Search for the cell housing the specified text and yield its [x, y] center coordinate. 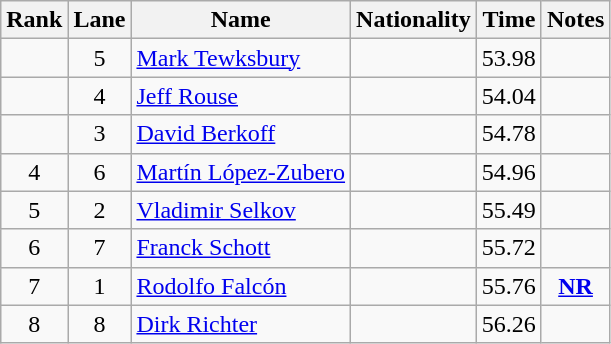
53.98 [508, 58]
Name [241, 20]
Jeff Rouse [241, 96]
Notes [575, 20]
NR [575, 286]
Time [508, 20]
55.49 [508, 210]
Martín López-Zubero [241, 172]
Franck Schott [241, 248]
3 [100, 134]
Rodolfo Falcón [241, 286]
David Berkoff [241, 134]
Lane [100, 20]
Rank [34, 20]
Nationality [414, 20]
1 [100, 286]
56.26 [508, 324]
2 [100, 210]
Vladimir Selkov [241, 210]
54.04 [508, 96]
54.96 [508, 172]
Dirk Richter [241, 324]
54.78 [508, 134]
55.72 [508, 248]
55.76 [508, 286]
Mark Tewksbury [241, 58]
